Pinpoint the cell where the given text exists, returning its (X, Y) midpoint coordinate. 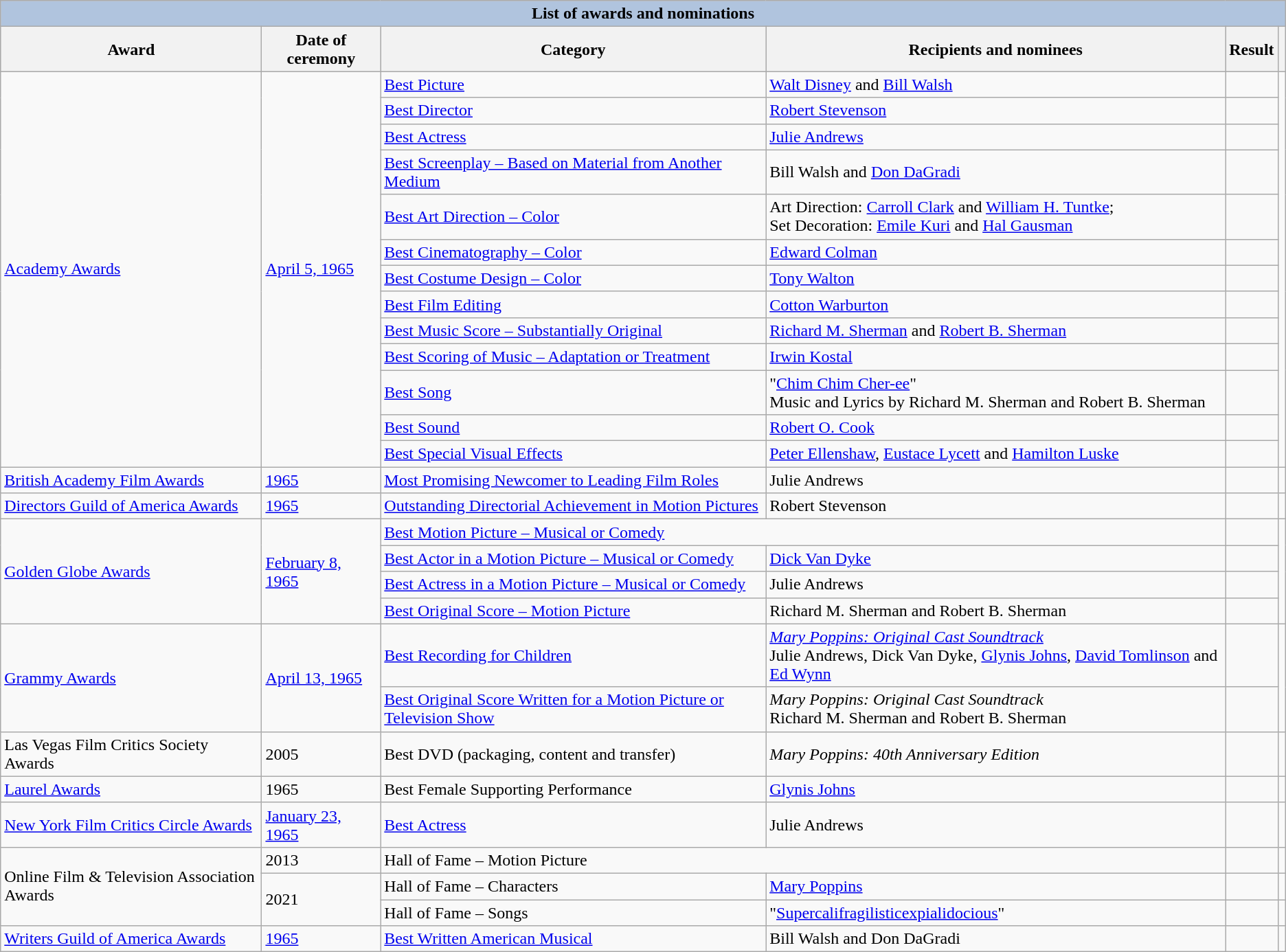
Best Special Visual Effects (573, 454)
Directors Guild of America Awards (131, 506)
Category (573, 49)
Mary Poppins: 40th Anniversary Edition (996, 754)
Best Actor in a Motion Picture – Musical or Comedy (573, 558)
Robert O. Cook (996, 428)
Online Film & Television Association Awards (131, 886)
Mary Poppins (996, 886)
January 23, 1965 (321, 824)
Best Song (573, 392)
Best Actress in a Motion Picture – Musical or Comedy (573, 585)
April 13, 1965 (321, 677)
Walt Disney and Bill Walsh (996, 84)
Best DVD (packaging, content and transfer) (573, 754)
Best Cinematography – Color (573, 252)
April 5, 1965 (321, 269)
Glynis Johns (996, 789)
Hall of Fame – Characters (573, 886)
Writers Guild of America Awards (131, 939)
Best Film Editing (573, 304)
"Supercalifragilisticexpialidocious" (996, 913)
Best Costume Design – Color (573, 278)
2013 (321, 860)
Award (131, 49)
2005 (321, 754)
Recipients and nominees (996, 49)
Golden Globe Awards (131, 571)
Best Written American Musical (573, 939)
Mary Poppins: Original Cast Soundtrack Julie Andrews, Dick Van Dyke, Glynis Johns, David Tomlinson and Ed Wynn (996, 655)
Outstanding Directorial Achievement in Motion Pictures (573, 506)
Cotton Warburton (996, 304)
Tony Walton (996, 278)
Laurel Awards (131, 789)
Peter Ellenshaw, Eustace Lycett and Hamilton Luske (996, 454)
Best Original Score – Motion Picture (573, 611)
Result (1252, 49)
Best Motion Picture – Musical or Comedy (803, 532)
Academy Awards (131, 269)
Date of ceremony (321, 49)
Dick Van Dyke (996, 558)
Art Direction: Carroll Clark and William H. Tuntke; Set Decoration: Emile Kuri and Hal Gausman (996, 217)
Best Sound (573, 428)
List of awards and nominations (643, 14)
Most Promising Newcomer to Leading Film Roles (573, 480)
2021 (321, 899)
New York Film Critics Circle Awards (131, 824)
Hall of Fame – Motion Picture (803, 860)
Edward Colman (996, 252)
Irwin Kostal (996, 356)
Best Female Supporting Performance (573, 789)
Best Scoring of Music – Adaptation or Treatment (573, 356)
"Chim Chim Cher-ee" Music and Lyrics by Richard M. Sherman and Robert B. Sherman (996, 392)
February 8, 1965 (321, 571)
Best Original Score Written for a Motion Picture or Television Show (573, 709)
Mary Poppins: Original Cast Soundtrack Richard M. Sherman and Robert B. Sherman (996, 709)
Best Art Direction – Color (573, 217)
Best Picture (573, 84)
Las Vegas Film Critics Society Awards (131, 754)
Best Recording for Children (573, 655)
Best Music Score – Substantially Original (573, 330)
Grammy Awards (131, 677)
Best Director (573, 111)
Hall of Fame – Songs (573, 913)
British Academy Film Awards (131, 480)
Best Screenplay – Based on Material from Another Medium (573, 172)
